From the cell containing the given text, extract its center point as (x, y) coordinate. 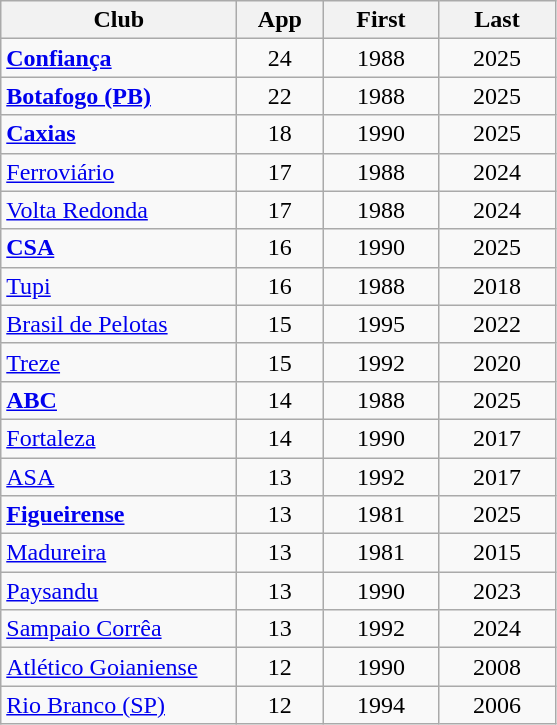
Tupi (119, 286)
22 (280, 96)
2006 (497, 705)
2023 (497, 591)
Caxias (119, 134)
ASA (119, 477)
Club (119, 20)
1994 (381, 705)
First (381, 20)
24 (280, 58)
1995 (381, 324)
Atlético Goianiense (119, 667)
Botafogo (PB) (119, 96)
2022 (497, 324)
Figueirense (119, 515)
Rio Branco (SP) (119, 705)
Ferroviário (119, 172)
Confiança (119, 58)
Madureira (119, 553)
18 (280, 134)
Sampaio Corrêa (119, 629)
Fortaleza (119, 438)
Volta Redonda (119, 210)
Last (497, 20)
2020 (497, 362)
Treze (119, 362)
2008 (497, 667)
2015 (497, 553)
2018 (497, 286)
Brasil de Pelotas (119, 324)
Paysandu (119, 591)
ABC (119, 400)
CSA (119, 248)
App (280, 20)
